Search for the cell housing the specified text and yield its [x, y] center coordinate. 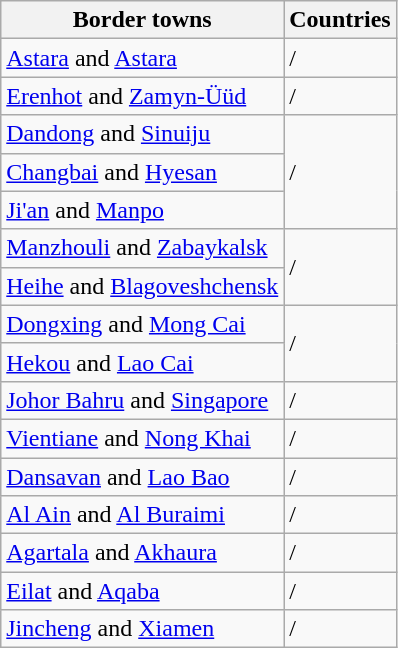
Dongxing and Mong Cai [142, 324]
Vientiane and Nong Khai [142, 438]
Jincheng and Xiamen [142, 629]
Astara and Astara [142, 58]
Border towns [142, 20]
Manzhouli and Zabaykalsk [142, 248]
Changbai and Hyesan [142, 172]
Ji'an and Manpo [142, 210]
Johor Bahru and Singapore [142, 400]
Erenhot and Zamyn-Üüd [142, 96]
Countries [340, 20]
Al Ain and Al Buraimi [142, 515]
Dandong and Sinuiju [142, 134]
Dansavan and Lao Bao [142, 477]
Heihe and Blagoveshchensk [142, 286]
Hekou and Lao Cai [142, 362]
Agartala and Akhaura [142, 553]
Eilat and Aqaba [142, 591]
